Identify which cell holds the provided text, then report its [X, Y] central coordinate. 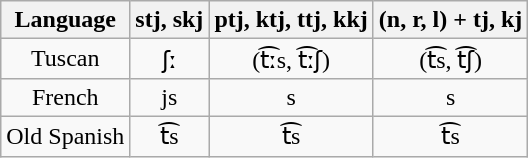
Old Spanish [66, 136]
French [66, 97]
Language [66, 20]
js [170, 97]
ptj, ktj, ttj, kkj [291, 20]
(t͡s, t͡ʃ) [450, 59]
Tuscan [66, 59]
stj, skj [170, 20]
(t͡ːs, t͡ːʃ) [291, 59]
(n, r, l) + tj, kj [450, 20]
ʃː [170, 59]
